Return (x, y) of the center of cell containing provided text 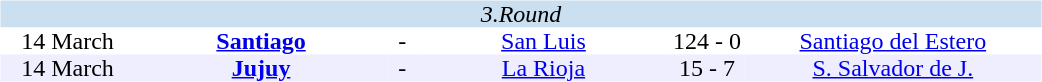
3.Round (520, 14)
Santiago del Estero (892, 42)
La Rioja (543, 68)
124 - 0 (708, 42)
Jujuy (262, 68)
15 - 7 (708, 68)
San Luis (543, 42)
Santiago (262, 42)
S. Salvador de J. (892, 68)
